Pinpoint the cell where the given text exists, returning its [x, y] midpoint coordinate. 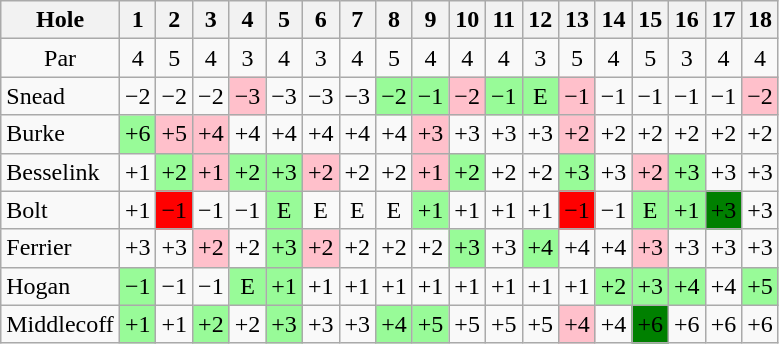
Ferrier [60, 248]
6 [320, 20]
Middlecoff [60, 324]
Bolt [60, 210]
9 [430, 20]
7 [358, 20]
13 [578, 20]
Besselink [60, 172]
11 [504, 20]
16 [686, 20]
Par [60, 58]
18 [760, 20]
10 [468, 20]
17 [724, 20]
Hogan [60, 286]
14 [614, 20]
1 [138, 20]
Hole [60, 20]
Burke [60, 134]
15 [650, 20]
8 [394, 20]
Snead [60, 96]
2 [174, 20]
12 [540, 20]
